Pinpoint the cell where the given text exists, returning its (x, y) midpoint coordinate. 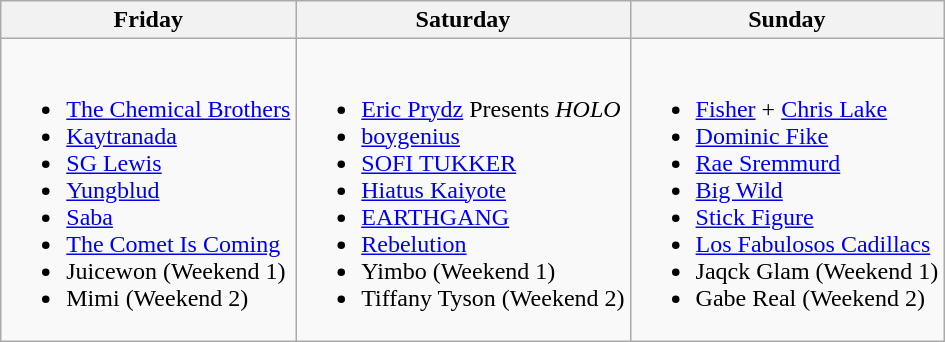
Saturday (463, 20)
Eric Prydz Presents HOLOboygeniusSOFI TUKKERHiatus KaiyoteEARTHGANGRebelutionYimbo (Weekend 1)Tiffany Tyson (Weekend 2) (463, 190)
Fisher + Chris LakeDominic FikeRae SremmurdBig WildStick FigureLos Fabulosos CadillacsJaqck Glam (Weekend 1)Gabe Real (Weekend 2) (787, 190)
Sunday (787, 20)
The Chemical BrothersKaytranadaSG LewisYungbludSabaThe Comet Is ComingJuicewon (Weekend 1)Mimi (Weekend 2) (148, 190)
Friday (148, 20)
